Extract the [x, y] coordinate from the center of the cell holding the provided text.  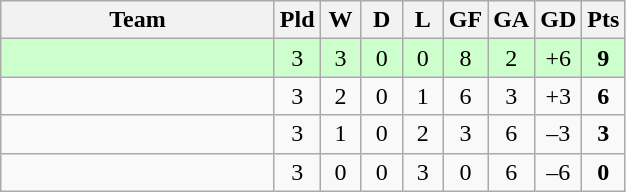
+6 [558, 58]
GD [558, 20]
W [340, 20]
–3 [558, 134]
L [422, 20]
Team [138, 20]
9 [604, 58]
8 [465, 58]
Pld [297, 20]
GF [465, 20]
GA [512, 20]
+3 [558, 96]
Pts [604, 20]
–6 [558, 172]
D [382, 20]
